Return the [X, Y] coordinate for the center point of the cell that contains the specified text.  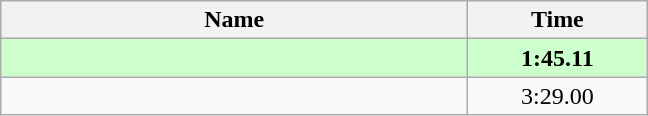
1:45.11 [558, 58]
Time [558, 20]
Name [234, 20]
3:29.00 [558, 96]
